From the cell containing the given text, extract its center point as (x, y) coordinate. 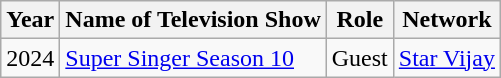
Role (360, 20)
Star Vijay (446, 58)
Year (30, 20)
Name of Television Show (193, 20)
2024 (30, 58)
Super Singer Season 10 (193, 58)
Network (446, 20)
Guest (360, 58)
